Return (X, Y) of the center of cell containing provided text 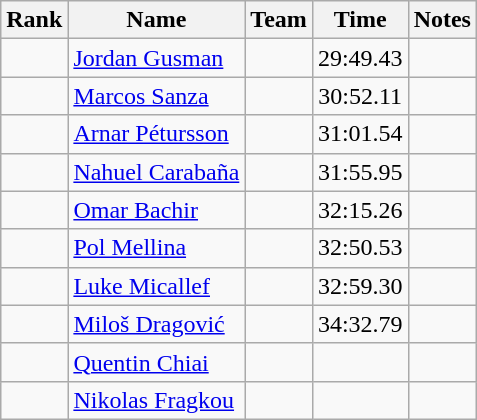
Luke Micallef (156, 286)
Omar Bachir (156, 210)
31:01.54 (360, 134)
Nikolas Fragkou (156, 400)
Name (156, 20)
Jordan Gusman (156, 58)
34:32.79 (360, 324)
Marcos Sanza (156, 96)
32:59.30 (360, 286)
32:50.53 (360, 248)
31:55.95 (360, 172)
32:15.26 (360, 210)
30:52.11 (360, 96)
Notes (442, 20)
Arnar Pétursson (156, 134)
Pol Mellina (156, 248)
Quentin Chiai (156, 362)
Rank (34, 20)
Team (279, 20)
Miloš Dragović (156, 324)
29:49.43 (360, 58)
Nahuel Carabaña (156, 172)
Time (360, 20)
